Identify which cell holds the provided text, then report its (X, Y) central coordinate. 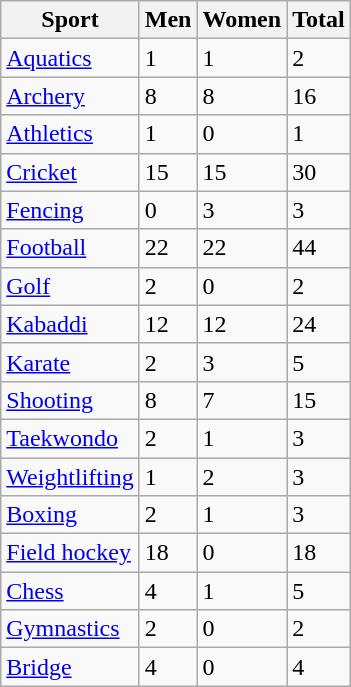
Bridge (70, 667)
Golf (70, 286)
Men (168, 20)
Women (242, 20)
Football (70, 248)
Chess (70, 591)
24 (319, 324)
Athletics (70, 134)
Total (319, 20)
30 (319, 172)
Shooting (70, 400)
Aquatics (70, 58)
Field hockey (70, 553)
44 (319, 248)
Gymnastics (70, 629)
Kabaddi (70, 324)
Weightlifting (70, 477)
Boxing (70, 515)
16 (319, 96)
Archery (70, 96)
Fencing (70, 210)
Cricket (70, 172)
7 (242, 400)
Sport (70, 20)
Taekwondo (70, 438)
Karate (70, 362)
